Scan for the cell matching the given text and deliver its [X, Y] coordinate at center. 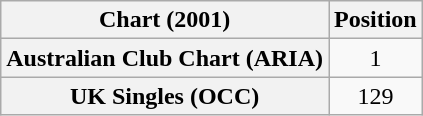
Position [375, 20]
Australian Club Chart (ARIA) [165, 58]
Chart (2001) [165, 20]
1 [375, 58]
UK Singles (OCC) [165, 96]
129 [375, 96]
